Detect which cell encompasses the target text, then output its (x, y) center coordinate. 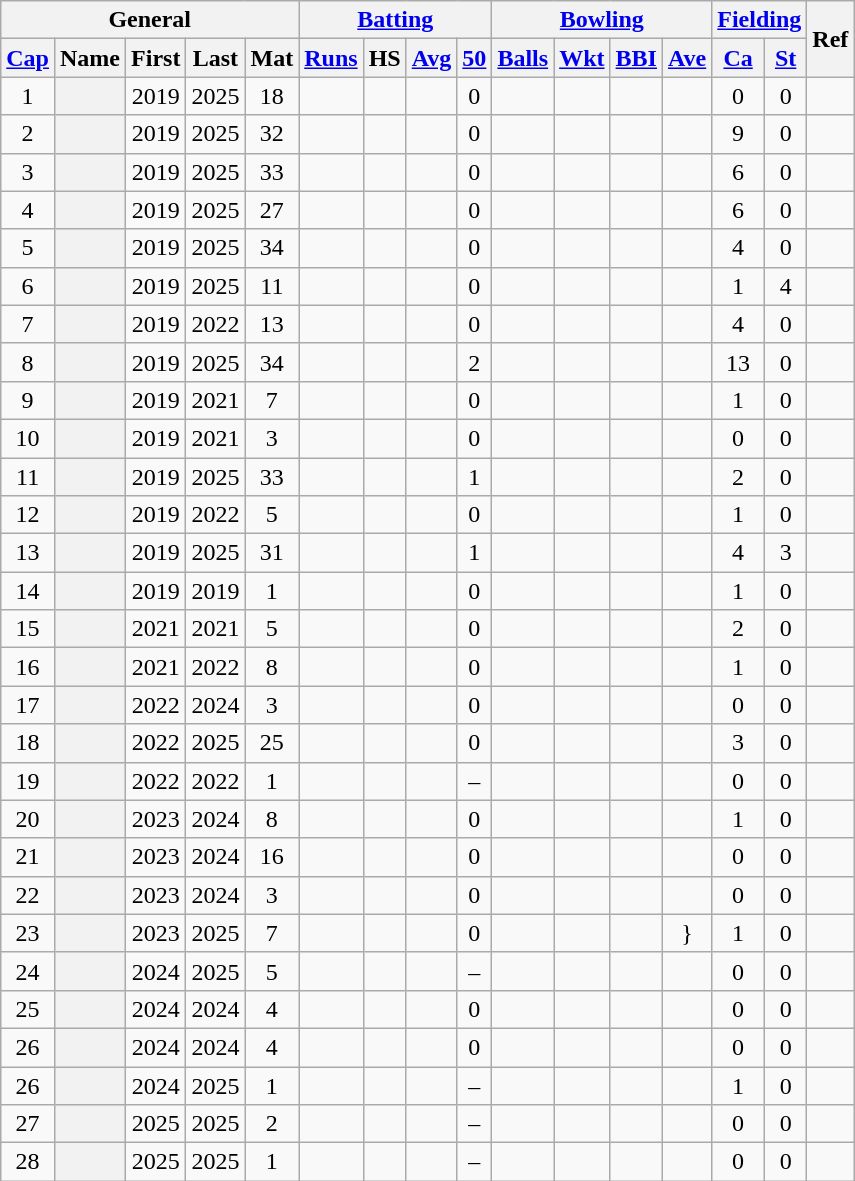
20 (28, 819)
10 (28, 438)
22 (28, 895)
50 (474, 58)
14 (28, 591)
31 (272, 553)
28 (28, 1162)
32 (272, 134)
15 (28, 629)
23 (28, 933)
21 (28, 857)
Mat (272, 58)
17 (28, 705)
Ca (738, 58)
General (150, 20)
Balls (523, 58)
Cap (28, 58)
BBI (636, 58)
Avg (432, 58)
} (686, 933)
HS (384, 58)
Runs (331, 58)
Fielding (760, 20)
Name (90, 58)
19 (28, 781)
Bowling (602, 20)
First (156, 58)
Last (216, 58)
12 (28, 515)
Wkt (582, 58)
24 (28, 971)
St (786, 58)
Ave (686, 58)
Batting (396, 20)
Ref (830, 39)
